Return (X, Y) of the center of cell containing provided text 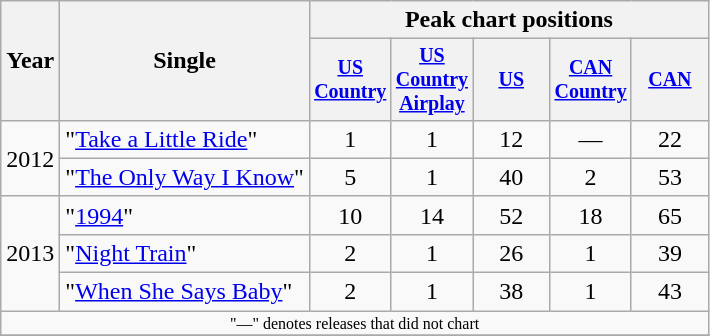
40 (512, 177)
65 (670, 215)
38 (512, 292)
US Country Airplay (432, 80)
"1994" (185, 215)
2013 (30, 253)
"Take a Little Ride" (185, 139)
18 (591, 215)
"When She Says Baby" (185, 292)
26 (512, 253)
CAN (670, 80)
"Night Train" (185, 253)
US (512, 80)
— (591, 139)
Single (185, 61)
"The Only Way I Know" (185, 177)
14 (432, 215)
52 (512, 215)
5 (350, 177)
22 (670, 139)
Peak chart positions (508, 20)
2012 (30, 158)
10 (350, 215)
43 (670, 292)
Year (30, 61)
39 (670, 253)
"—" denotes releases that did not chart (355, 323)
53 (670, 177)
12 (512, 139)
CAN Country (591, 80)
US Country (350, 80)
